Extract the [x, y] coordinate from the center of the cell holding the provided text.  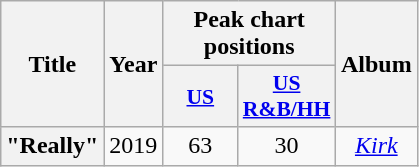
Album [376, 64]
"Really" [52, 146]
30 [287, 146]
USR&B/HH [287, 96]
Kirk [376, 146]
2019 [134, 146]
Peak chart positions [250, 34]
Year [134, 64]
63 [200, 146]
US [200, 96]
Title [52, 64]
